Capture the cell that displays the provided text and extract its (x, y) central coordinate. 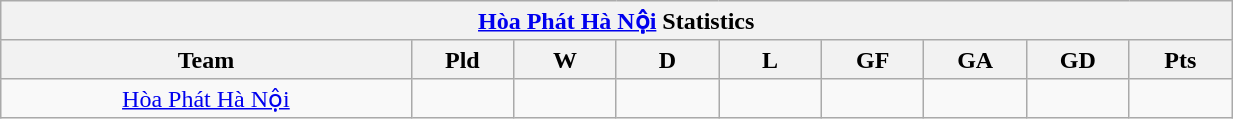
GF (872, 59)
L (770, 59)
Hòa Phát Hà Nội Statistics (616, 21)
GA (976, 59)
Team (206, 59)
Hòa Phát Hà Nội (206, 98)
Pld (462, 59)
GD (1078, 59)
W (566, 59)
Pts (1180, 59)
D (668, 59)
